Determine the (X, Y) coordinate at the center of the cell enclosing the given text.  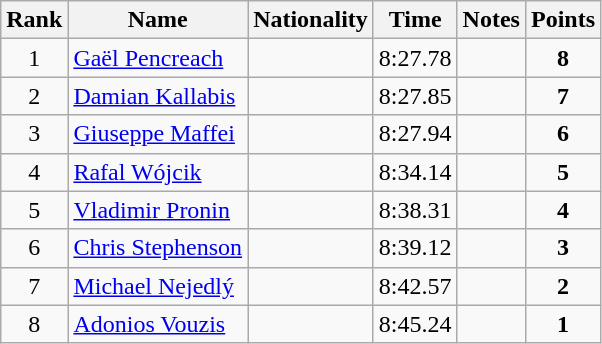
8:34.14 (415, 172)
Rank (34, 20)
8:38.31 (415, 210)
Nationality (311, 20)
8:42.57 (415, 286)
Name (158, 20)
Adonios Vouzis (158, 324)
8:27.85 (415, 96)
Notes (491, 20)
Time (415, 20)
8:27.94 (415, 134)
Points (562, 20)
Chris Stephenson (158, 248)
8:27.78 (415, 58)
8:39.12 (415, 248)
Giuseppe Maffei (158, 134)
Damian Kallabis (158, 96)
Vladimir Pronin (158, 210)
Michael Nejedlý (158, 286)
Rafal Wójcik (158, 172)
8:45.24 (415, 324)
Gaël Pencreach (158, 58)
